Output the [X, Y] coordinate of the center of the cell containing the given text.  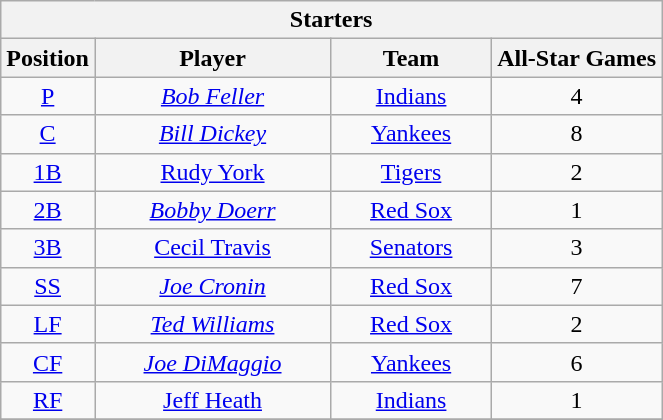
7 [577, 286]
3B [48, 248]
Bobby Doerr [212, 210]
Starters [332, 20]
CF [48, 362]
Player [212, 58]
Tigers [412, 172]
Bill Dickey [212, 134]
2B [48, 210]
Team [412, 58]
RF [48, 400]
P [48, 96]
Bob Feller [212, 96]
Rudy York [212, 172]
Ted Williams [212, 324]
Joe DiMaggio [212, 362]
C [48, 134]
1B [48, 172]
Jeff Heath [212, 400]
Position [48, 58]
Joe Cronin [212, 286]
3 [577, 248]
SS [48, 286]
8 [577, 134]
4 [577, 96]
LF [48, 324]
6 [577, 362]
Senators [412, 248]
All-Star Games [577, 58]
Cecil Travis [212, 248]
